Capture the cell that displays the provided text and extract its (X, Y) central coordinate. 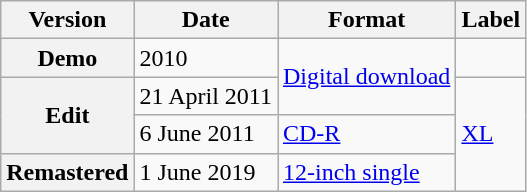
Date (206, 20)
Format (367, 20)
6 June 2011 (206, 134)
Label (491, 20)
12-inch single (367, 172)
Remastered (68, 172)
1 June 2019 (206, 172)
Demo (68, 58)
Version (68, 20)
Edit (68, 115)
Digital download (367, 77)
21 April 2011 (206, 96)
CD-R (367, 134)
2010 (206, 58)
XL (491, 134)
